Return [X, Y] of the center of cell containing provided text 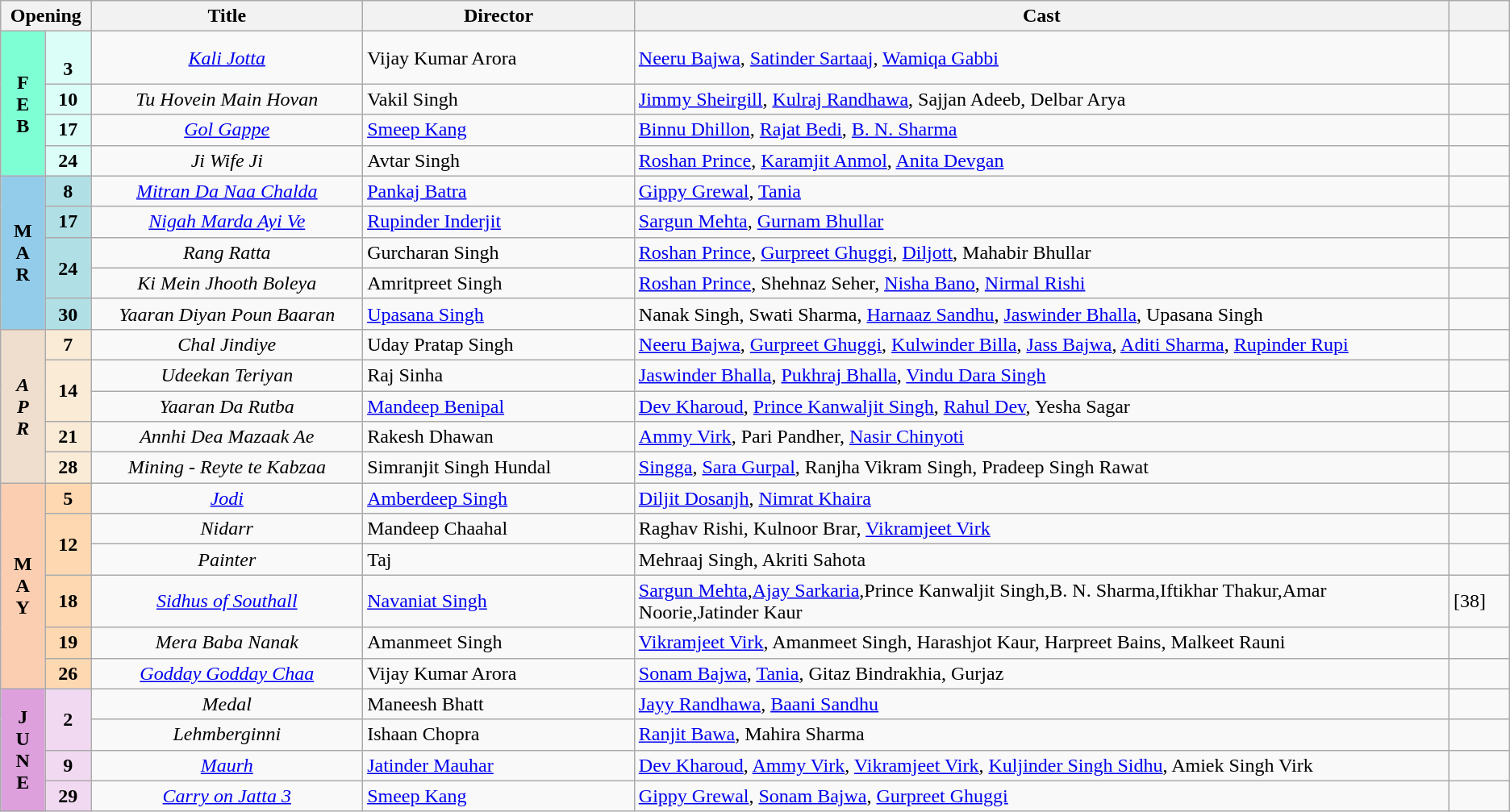
Jatinder Mauhar [498, 765]
Neeru Bajwa, Satinder Sartaaj, Wamiqa Gabbi [1041, 58]
Neeru Bajwa, Gurpreet Ghuggi, Kulwinder Billa, Jass Bajwa, Aditi Sharma, Rupinder Rupi [1041, 344]
Ammy Virk, Pari Pandher, Nasir Chinyoti [1041, 437]
Jodi [227, 498]
Director [498, 16]
18 [68, 602]
Gurcharan Singh [498, 252]
Diljit Dosanjh, Nimrat Khaira [1041, 498]
Ji Wife Ji [227, 160]
Simranjit Singh Hundal [498, 468]
10 [68, 99]
Avtar Singh [498, 160]
Sargun Mehta, Gurnam Bhullar [1041, 222]
Mining - Reyte te Kabzaa [227, 468]
Nidarr [227, 529]
Raj Sinha [498, 375]
29 [68, 796]
8 [68, 191]
28 [68, 468]
Medal [227, 704]
Upasana Singh [498, 314]
Pankaj Batra [498, 191]
JUNE [23, 750]
Mera Baba Nanak [227, 643]
14 [68, 390]
Jayy Randhawa, Baani Sandhu [1041, 704]
Cast [1041, 16]
Maurh [227, 765]
26 [68, 673]
[38] [1479, 602]
Binnu Dhillon, Rajat Bedi, B. N. Sharma [1041, 130]
Roshan Prince, Karamjit Anmol, Anita Devgan [1041, 160]
Uday Pratap Singh [498, 344]
3 [68, 58]
Godday Godday Chaa [227, 673]
12 [68, 544]
Nigah Marda Ayi Ve [227, 222]
Roshan Prince, Shehnaz Seher, Nisha Bano, Nirmal Rishi [1041, 283]
Gippy Grewal, Sonam Bajwa, Gurpreet Ghuggi [1041, 796]
Mandeep Chaahal [498, 529]
Opening [46, 16]
Jaswinder Bhalla, Pukhraj Bhalla, Vindu Dara Singh [1041, 375]
Amritpreet Singh [498, 283]
Sidhus of Southall [227, 602]
Mandeep Benipal [498, 406]
Rakesh Dhawan [498, 437]
Dev Kharoud, Ammy Virk, Vikramjeet Virk, Kuljinder Singh Sidhu, Amiek Singh Virk [1041, 765]
Gol Gappe [227, 130]
Tu Hovein Main Hovan [227, 99]
MAR [23, 252]
Gippy Grewal, Tania [1041, 191]
MAY [23, 585]
Kali Jotta [227, 58]
Lehmberginni [227, 735]
APR [23, 406]
Mehraaj Singh, Akriti Sahota [1041, 560]
Mitran Da Naa Chalda [227, 191]
Yaaran Da Rutba [227, 406]
Navaniat Singh [498, 602]
Dev Kharoud, Prince Kanwaljit Singh, Rahul Dev, Yesha Sagar [1041, 406]
Title [227, 16]
Sargun Mehta,Ajay Sarkaria,Prince Kanwaljit Singh,B. N. Sharma,Iftikhar Thakur,Amar Noorie,Jatinder Kaur [1041, 602]
9 [68, 765]
Maneesh Bhatt [498, 704]
Roshan Prince, Gurpreet Ghuggi, Diljott, Mahabir Bhullar [1041, 252]
Annhi Dea Mazaak Ae [227, 437]
Ishaan Chopra [498, 735]
Vakil Singh [498, 99]
Jimmy Sheirgill, Kulraj Randhawa, Sajjan Adeeb, Delbar Arya [1041, 99]
Udeekan Teriyan [227, 375]
Singga, Sara Gurpal, Ranjha Vikram Singh, Pradeep Singh Rawat [1041, 468]
Amberdeep Singh [498, 498]
5 [68, 498]
Taj [498, 560]
Nanak Singh, Swati Sharma, Harnaaz Sandhu, Jaswinder Bhalla, Upasana Singh [1041, 314]
Yaaran Diyan Poun Baaran [227, 314]
30 [68, 314]
Carry on Jatta 3 [227, 796]
Rupinder Inderjit [498, 222]
Painter [227, 560]
21 [68, 437]
2 [68, 719]
Ranjit Bawa, Mahira Sharma [1041, 735]
Chal Jindiye [227, 344]
19 [68, 643]
Ki Mein Jhooth Boleya [227, 283]
Amanmeet Singh [498, 643]
Vikramjeet Virk, Amanmeet Singh, Harashjot Kaur, Harpreet Bains, Malkeet Rauni [1041, 643]
Sonam Bajwa, Tania, Gitaz Bindrakhia, Gurjaz [1041, 673]
FEB [23, 103]
Rang Ratta [227, 252]
7 [68, 344]
Raghav Rishi, Kulnoor Brar, Vikramjeet Virk [1041, 529]
